Find where the given text appears and provide that cell's center as (x, y) coordinate. 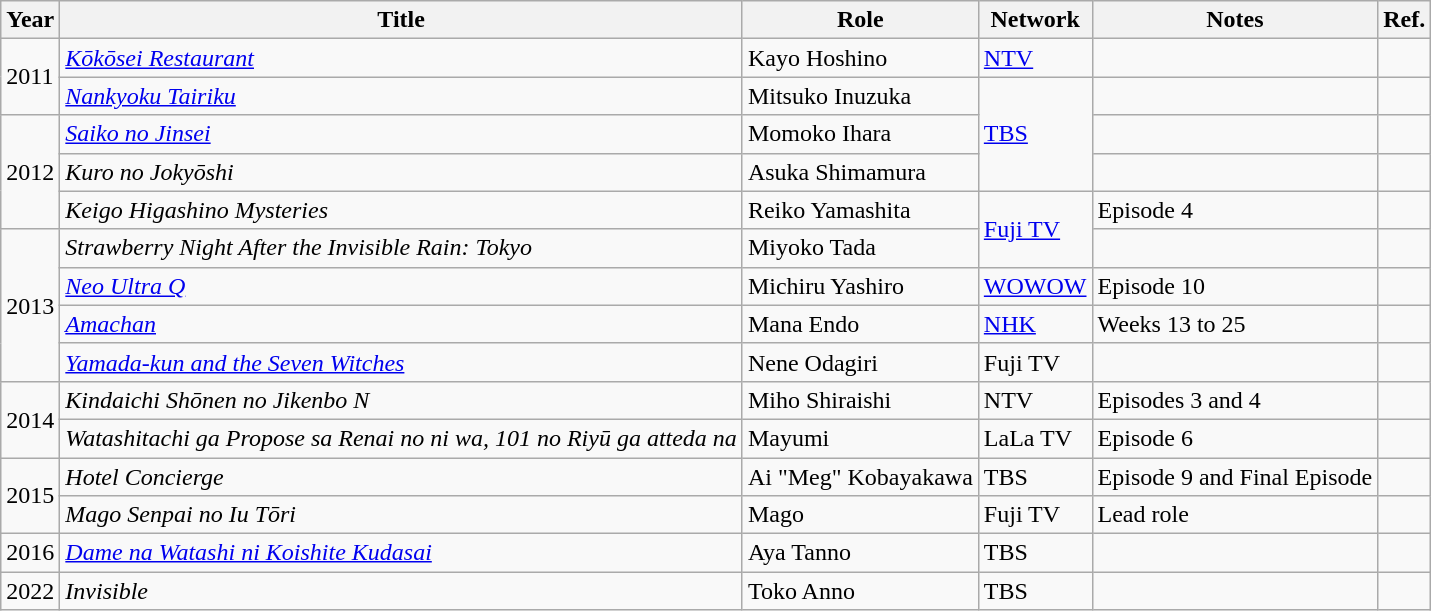
Michiru Yashiro (860, 286)
WOWOW (1035, 286)
Notes (1235, 20)
Momoko Ihara (860, 134)
Kōkōsei Restaurant (402, 58)
Episode 6 (1235, 438)
Mitsuko Inuzuka (860, 96)
2022 (30, 591)
Title (402, 20)
LaLa TV (1035, 438)
Lead role (1235, 515)
Nene Odagiri (860, 362)
Mago (860, 515)
Asuka Shimamura (860, 172)
Episode 4 (1235, 210)
Ai "Meg" Kobayakawa (860, 477)
Mana Endo (860, 324)
Mayumi (860, 438)
2011 (30, 77)
2012 (30, 172)
Invisible (402, 591)
Miho Shiraishi (860, 400)
Watashitachi ga Propose sa Renai no ni wa, 101 no Riyū ga atteda na (402, 438)
Saiko no Jinsei (402, 134)
Reiko Yamashita (860, 210)
Nankyoku Tairiku (402, 96)
Miyoko Tada (860, 248)
2014 (30, 419)
Yamada-kun and the Seven Witches (402, 362)
Aya Tanno (860, 553)
Weeks 13 to 25 (1235, 324)
2013 (30, 305)
Kayo Hoshino (860, 58)
Mago Senpai no Iu Tōri (402, 515)
Ref. (1404, 20)
Hotel Concierge (402, 477)
Kuro no Jokyōshi (402, 172)
Dame na Watashi ni Koishite Kudasai (402, 553)
Episode 10 (1235, 286)
2015 (30, 496)
NHK (1035, 324)
Network (1035, 20)
Role (860, 20)
2016 (30, 553)
Kindaichi Shōnen no Jikenbo N (402, 400)
Toko Anno (860, 591)
Year (30, 20)
Episodes 3 and 4 (1235, 400)
Neo Ultra Q (402, 286)
Strawberry Night After the Invisible Rain: Tokyo (402, 248)
Episode 9 and Final Episode (1235, 477)
Keigo Higashino Mysteries (402, 210)
Amachan (402, 324)
